Identify which cell holds the provided text, then report its (X, Y) central coordinate. 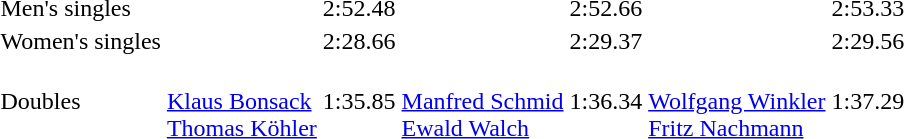
2:28.66 (359, 41)
2:29.37 (606, 41)
